Identify which cell holds the provided text, then report its [X, Y] central coordinate. 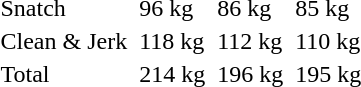
118 kg [172, 41]
112 kg [250, 41]
